Detect which cell encompasses the target text, then output its [x, y] center coordinate. 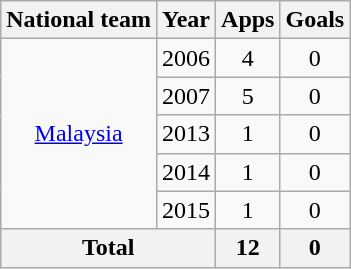
2013 [186, 134]
Malaysia [79, 134]
Total [108, 248]
Goals [315, 20]
Apps [248, 20]
2015 [186, 210]
National team [79, 20]
4 [248, 58]
12 [248, 248]
2007 [186, 96]
2006 [186, 58]
Year [186, 20]
2014 [186, 172]
5 [248, 96]
